Scan for the cell matching the given text and deliver its (x, y) coordinate at center. 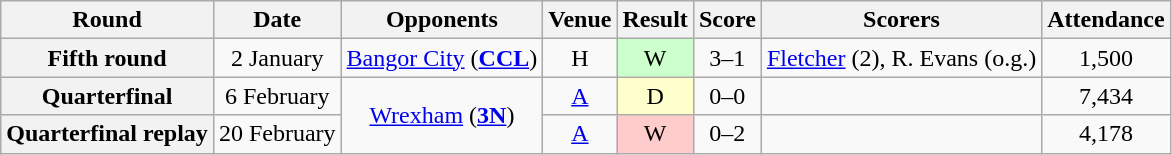
D (655, 96)
Date (277, 20)
H (580, 58)
0–2 (727, 134)
Attendance (1106, 20)
1,500 (1106, 58)
Wrexham (3N) (442, 115)
Quarterfinal (108, 96)
Fifth round (108, 58)
20 February (277, 134)
Round (108, 20)
2 January (277, 58)
Score (727, 20)
Bangor City (CCL) (442, 58)
Venue (580, 20)
Result (655, 20)
Opponents (442, 20)
6 February (277, 96)
0–0 (727, 96)
7,434 (1106, 96)
4,178 (1106, 134)
Fletcher (2), R. Evans (o.g.) (901, 58)
3–1 (727, 58)
Quarterfinal replay (108, 134)
Scorers (901, 20)
